Determine the [x, y] coordinate at the center of the cell enclosing the given text.  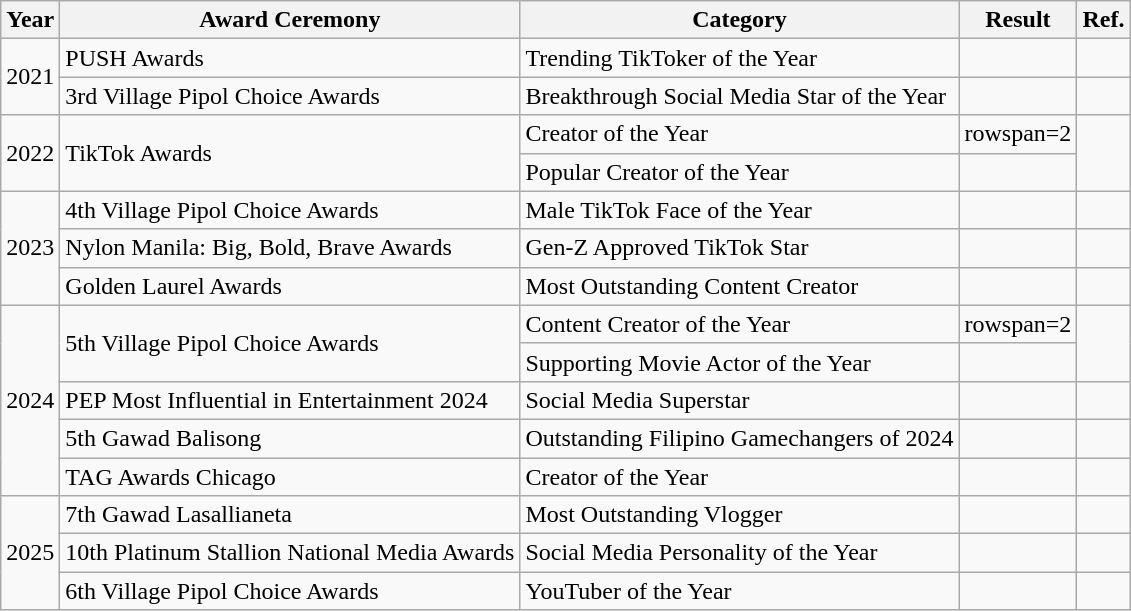
2021 [30, 77]
PUSH Awards [290, 58]
Result [1018, 20]
Outstanding Filipino Gamechangers of 2024 [740, 438]
6th Village Pipol Choice Awards [290, 591]
Gen-Z Approved TikTok Star [740, 248]
7th Gawad Lasallianeta [290, 515]
YouTuber of the Year [740, 591]
Award Ceremony [290, 20]
Category [740, 20]
Popular Creator of the Year [740, 172]
PEP Most Influential in Entertainment 2024 [290, 400]
Most Outstanding Content Creator [740, 286]
Nylon Manila: Big, Bold, Brave Awards [290, 248]
5th Gawad Balisong [290, 438]
Content Creator of the Year [740, 324]
Supporting Movie Actor of the Year [740, 362]
TAG Awards Chicago [290, 477]
Breakthrough Social Media Star of the Year [740, 96]
3rd Village Pipol Choice Awards [290, 96]
2025 [30, 553]
Social Media Superstar [740, 400]
TikTok Awards [290, 153]
Social Media Personality of the Year [740, 553]
2023 [30, 248]
4th Village Pipol Choice Awards [290, 210]
Male TikTok Face of the Year [740, 210]
2022 [30, 153]
5th Village Pipol Choice Awards [290, 343]
2024 [30, 400]
Golden Laurel Awards [290, 286]
Trending TikToker of the Year [740, 58]
Year [30, 20]
10th Platinum Stallion National Media Awards [290, 553]
Most Outstanding Vlogger [740, 515]
Ref. [1104, 20]
